Return the [X, Y] coordinate for the center point of the cell that contains the specified text.  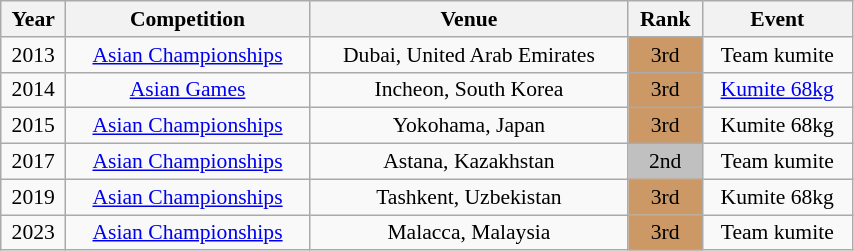
2nd [665, 162]
2013 [34, 55]
Dubai, United Arab Emirates [468, 55]
Asian Games [188, 90]
Rank [665, 19]
2015 [34, 126]
2023 [34, 233]
2014 [34, 90]
Event [777, 19]
Yokohama, Japan [468, 126]
Year [34, 19]
Malacca, Malaysia [468, 233]
Tashkent, Uzbekistan [468, 197]
Incheon, South Korea [468, 90]
Venue [468, 19]
Competition [188, 19]
2019 [34, 197]
2017 [34, 162]
Astana, Kazakhstan [468, 162]
